Return the (x, y) coordinate for the center point of the cell that contains the specified text.  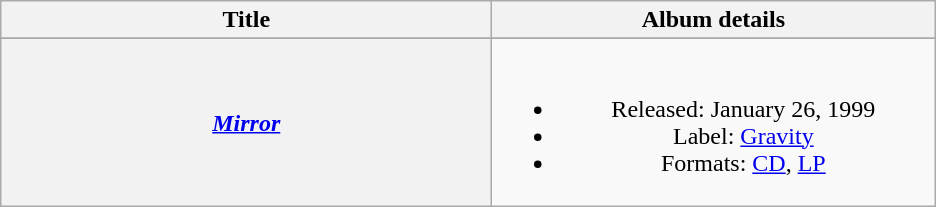
Released: January 26, 1999Label: GravityFormats: CD, LP (714, 122)
Album details (714, 20)
Mirror (246, 122)
Title (246, 20)
